For the text-containing cell, return its midpoint in [X, Y] coordinate format. 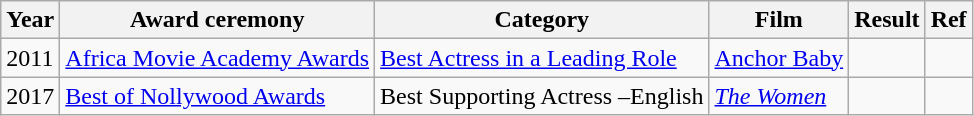
Best Actress in a Leading Role [542, 58]
Africa Movie Academy Awards [218, 58]
2017 [30, 96]
Year [30, 20]
Ref [948, 20]
Film [779, 20]
Result [887, 20]
Anchor Baby [779, 58]
Best of Nollywood Awards [218, 96]
Award ceremony [218, 20]
Best Supporting Actress –English [542, 96]
Category [542, 20]
2011 [30, 58]
The Women [779, 96]
